From the cell containing the given text, extract its center point as (X, Y) coordinate. 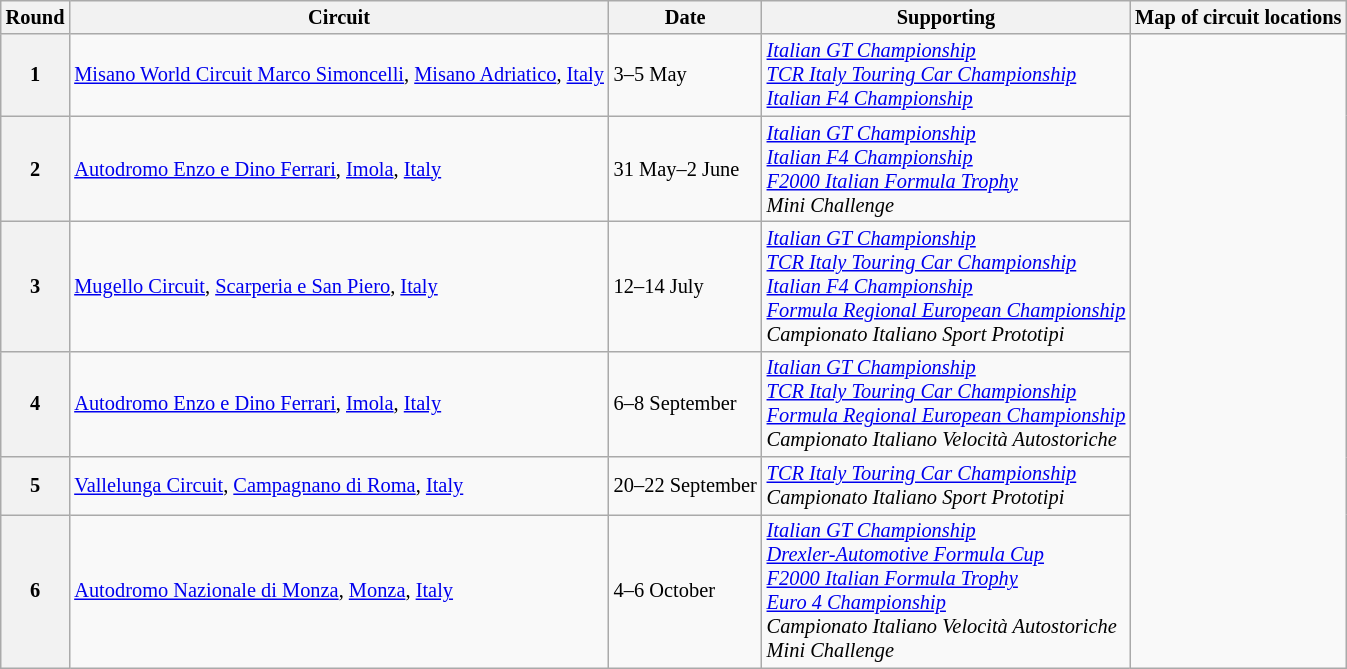
6–8 September (686, 404)
Vallelunga Circuit, Campagnano di Roma, Italy (338, 486)
12–14 July (686, 286)
4 (36, 404)
TCR Italy Touring Car ChampionshipCampionato Italiano Sport Prototipi (946, 486)
Supporting (946, 17)
6 (36, 591)
3–5 May (686, 75)
2 (36, 169)
Date (686, 17)
Misano World Circuit Marco Simoncelli, Misano Adriatico, Italy (338, 75)
Italian GT ChampionshipItalian F4 ChampionshipF2000 Italian Formula TrophyMini Challenge (946, 169)
Italian GT ChampionshipTCR Italy Touring Car ChampionshipFormula Regional European ChampionshipCampionato Italiano Velocità Autostoriche (946, 404)
20–22 September (686, 486)
Italian GT ChampionshipTCR Italy Touring Car ChampionshipItalian F4 Championship (946, 75)
1 (36, 75)
Round (36, 17)
5 (36, 486)
31 May–2 June (686, 169)
3 (36, 286)
Map of circuit locations (1238, 17)
4–6 October (686, 591)
Autodromo Nazionale di Monza, Monza, Italy (338, 591)
Circuit (338, 17)
Mugello Circuit, Scarperia e San Piero, Italy (338, 286)
